Capture the cell that displays the provided text and extract its [x, y] central coordinate. 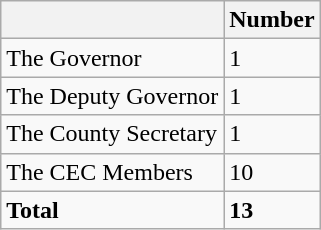
13 [272, 210]
The Governor [112, 58]
Total [112, 210]
10 [272, 172]
The County Secretary [112, 134]
The Deputy Governor [112, 96]
Number [272, 20]
The CEC Members [112, 172]
